Output the (x, y) coordinate of the center of the cell containing the given text.  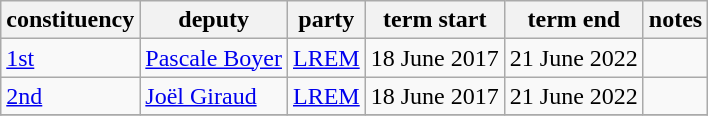
term start (434, 20)
notes (675, 20)
party (326, 20)
1st (70, 58)
deputy (214, 20)
2nd (70, 96)
Joël Giraud (214, 96)
constituency (70, 20)
term end (574, 20)
Pascale Boyer (214, 58)
